Locate the cell with the specified text and output its [X, Y] center coordinate. 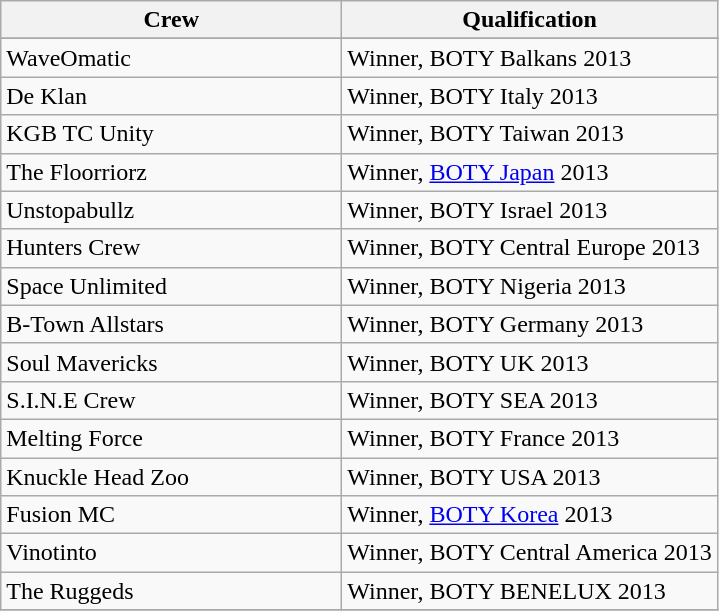
Winner, BOTY Italy 2013 [530, 96]
Winner, BOTY SEA 2013 [530, 400]
De Klan [172, 96]
B-Town Allstars [172, 324]
Winner, BOTY Korea 2013 [530, 515]
KGB TC Unity [172, 134]
Winner, BOTY Israel 2013 [530, 210]
Vinotinto [172, 553]
The Ruggeds [172, 591]
Winner, BOTY BENELUX 2013 [530, 591]
Winner, BOTY UK 2013 [530, 362]
Winner, BOTY Central Europe 2013 [530, 248]
Hunters Crew [172, 248]
Unstopabullz [172, 210]
Winner, BOTY USA 2013 [530, 477]
Winner, BOTY Balkans 2013 [530, 58]
Winner, BOTY Nigeria 2013 [530, 286]
Winner, BOTY Taiwan 2013 [530, 134]
Soul Mavericks [172, 362]
WaveOmatic [172, 58]
Winner, BOTY France 2013 [530, 438]
Fusion MC [172, 515]
Knuckle Head Zoo [172, 477]
Winner, BOTY Germany 2013 [530, 324]
Melting Force [172, 438]
Winner, BOTY Japan 2013 [530, 172]
Qualification [530, 20]
The Floorriorz [172, 172]
Space Unlimited [172, 286]
S.I.N.E Crew [172, 400]
Winner, BOTY Central America 2013 [530, 553]
Crew [172, 20]
